Output the (x, y) coordinate of the center of the cell containing the given text.  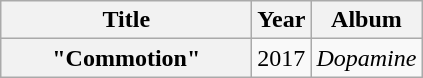
Album (366, 20)
2017 (282, 58)
Year (282, 20)
Title (126, 20)
"Commotion" (126, 58)
Dopamine (366, 58)
